Provide the (x, y) coordinate of the cell's center where the given text is located.  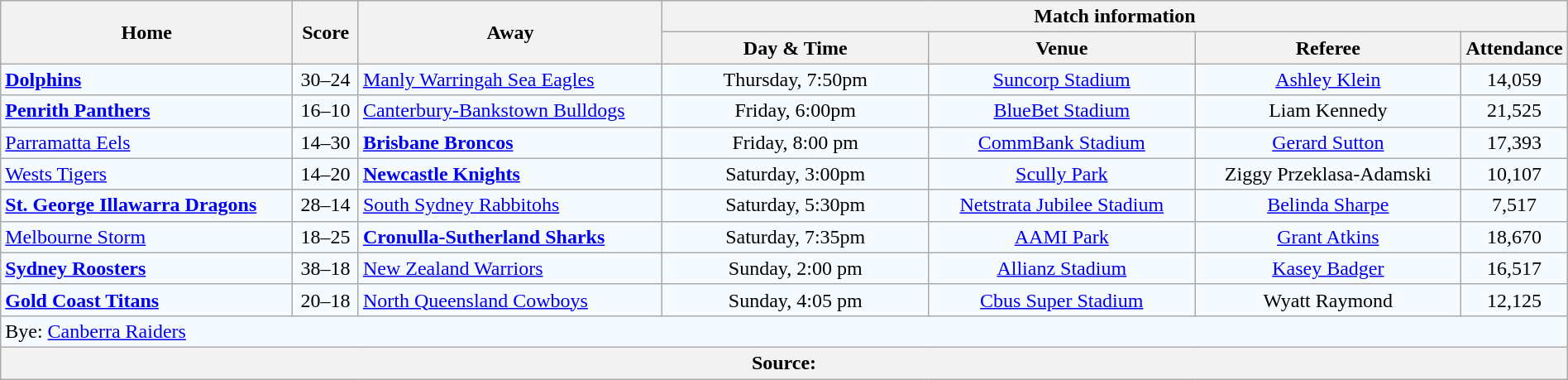
38–18 (326, 268)
Dolphins (147, 79)
Wests Tigers (147, 174)
Sunday, 4:05 pm (796, 300)
Friday, 6:00pm (796, 111)
Home (147, 32)
Saturday, 3:00pm (796, 174)
St. George Illawarra Dragons (147, 205)
18–25 (326, 237)
North Queensland Cowboys (509, 300)
Sydney Roosters (147, 268)
7,517 (1514, 205)
Venue (1062, 48)
Bye: Canberra Raiders (784, 331)
Gold Coast Titans (147, 300)
16–10 (326, 111)
Score (326, 32)
BlueBet Stadium (1062, 111)
Ziggy Przeklasa-Adamski (1328, 174)
17,393 (1514, 142)
Manly Warringah Sea Eagles (509, 79)
AAMI Park (1062, 237)
Away (509, 32)
Parramatta Eels (147, 142)
Saturday, 5:30pm (796, 205)
Penrith Panthers (147, 111)
Sunday, 2:00 pm (796, 268)
Attendance (1514, 48)
Canterbury-Bankstown Bulldogs (509, 111)
Ashley Klein (1328, 79)
South Sydney Rabbitohs (509, 205)
Newcastle Knights (509, 174)
16,517 (1514, 268)
Netstrata Jubilee Stadium (1062, 205)
New Zealand Warriors (509, 268)
Referee (1328, 48)
Suncorp Stadium (1062, 79)
28–14 (326, 205)
Friday, 8:00 pm (796, 142)
Allianz Stadium (1062, 268)
14–20 (326, 174)
Match information (1115, 17)
Kasey Badger (1328, 268)
14–30 (326, 142)
30–24 (326, 79)
20–18 (326, 300)
Wyatt Raymond (1328, 300)
14,059 (1514, 79)
Gerard Sutton (1328, 142)
Belinda Sharpe (1328, 205)
Day & Time (796, 48)
Brisbane Broncos (509, 142)
12,125 (1514, 300)
Thursday, 7:50pm (796, 79)
Grant Atkins (1328, 237)
Scully Park (1062, 174)
Liam Kennedy (1328, 111)
21,525 (1514, 111)
18,670 (1514, 237)
Source: (784, 363)
10,107 (1514, 174)
CommBank Stadium (1062, 142)
Melbourne Storm (147, 237)
Cronulla-Sutherland Sharks (509, 237)
Cbus Super Stadium (1062, 300)
Saturday, 7:35pm (796, 237)
